Search for the cell housing the specified text and yield its [X, Y] center coordinate. 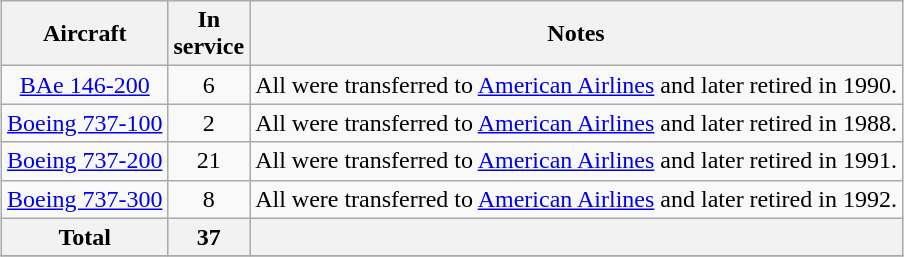
Notes [576, 34]
2 [209, 123]
Total [85, 237]
Boeing 737-200 [85, 161]
All were transferred to American Airlines and later retired in 1988. [576, 123]
Aircraft [85, 34]
Boeing 737-100 [85, 123]
37 [209, 237]
All were transferred to American Airlines and later retired in 1990. [576, 85]
All were transferred to American Airlines and later retired in 1991. [576, 161]
Inservice [209, 34]
8 [209, 199]
Boeing 737-300 [85, 199]
6 [209, 85]
All were transferred to American Airlines and later retired in 1992. [576, 199]
BAe 146-200 [85, 85]
21 [209, 161]
